For the text-containing cell, return its midpoint in (x, y) coordinate format. 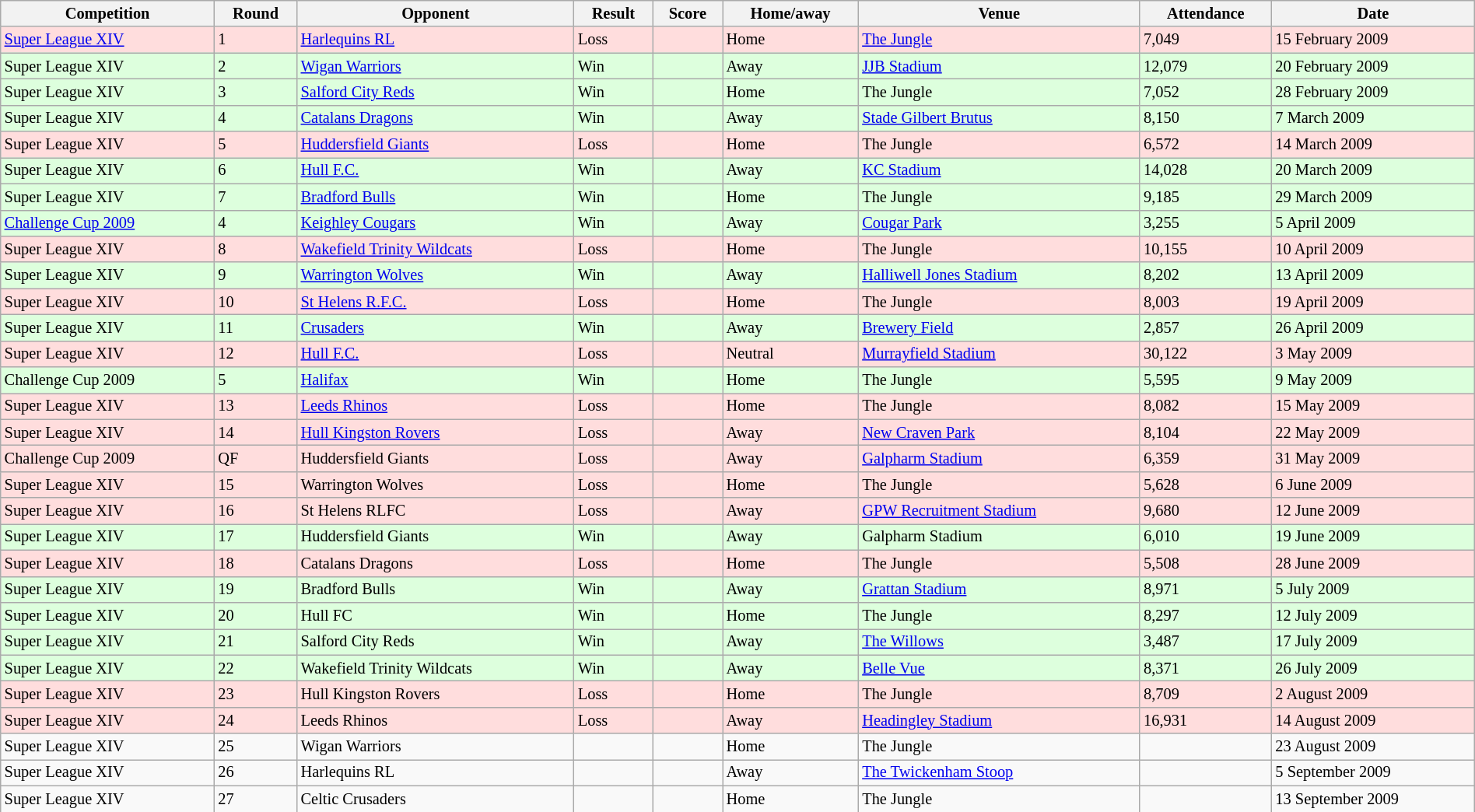
The Twickenham Stoop (999, 772)
9,680 (1206, 511)
2 August 2009 (1374, 694)
Attendance (1206, 13)
28 June 2009 (1374, 563)
3 May 2009 (1374, 354)
26 July 2009 (1374, 668)
1 (255, 40)
22 (255, 668)
28 February 2009 (1374, 92)
The Willows (999, 642)
7,052 (1206, 92)
14,028 (1206, 170)
31 May 2009 (1374, 458)
26 April 2009 (1374, 327)
14 (255, 432)
15 (255, 485)
2 (255, 66)
Keighley Cougars (436, 223)
29 March 2009 (1374, 197)
8,003 (1206, 302)
22 May 2009 (1374, 432)
24 (255, 720)
Brewery Field (999, 327)
13 April 2009 (1374, 275)
16,931 (1206, 720)
19 (255, 590)
8,104 (1206, 432)
St Helens R.F.C. (436, 302)
Cougar Park (999, 223)
2,857 (1206, 327)
8 (255, 249)
27 (255, 799)
GPW Recruitment Stadium (999, 511)
6,572 (1206, 145)
12,079 (1206, 66)
8,971 (1206, 590)
13 September 2009 (1374, 799)
QF (255, 458)
Venue (999, 13)
3,255 (1206, 223)
8,709 (1206, 694)
5,628 (1206, 485)
15 May 2009 (1374, 406)
18 (255, 563)
23 (255, 694)
Crusaders (436, 327)
St Helens RLFC (436, 511)
17 July 2009 (1374, 642)
12 (255, 354)
8,150 (1206, 118)
Murrayfield Stadium (999, 354)
Halliwell Jones Stadium (999, 275)
5 April 2009 (1374, 223)
7 (255, 197)
19 April 2009 (1374, 302)
8,082 (1206, 406)
19 June 2009 (1374, 537)
Hull FC (436, 615)
5 July 2009 (1374, 590)
5 September 2009 (1374, 772)
7,049 (1206, 40)
Round (255, 13)
JJB Stadium (999, 66)
14 August 2009 (1374, 720)
Score (688, 13)
KC Stadium (999, 170)
5,595 (1206, 380)
20 March 2009 (1374, 170)
Opponent (436, 13)
10 April 2009 (1374, 249)
6,359 (1206, 458)
5,508 (1206, 563)
Grattan Stadium (999, 590)
Date (1374, 13)
8,371 (1206, 668)
Celtic Crusaders (436, 799)
30,122 (1206, 354)
20 February 2009 (1374, 66)
Belle Vue (999, 668)
14 March 2009 (1374, 145)
10,155 (1206, 249)
15 February 2009 (1374, 40)
Result (613, 13)
26 (255, 772)
3 (255, 92)
12 June 2009 (1374, 511)
Stade Gilbert Brutus (999, 118)
23 August 2009 (1374, 747)
Competition (107, 13)
9 (255, 275)
Headingley Stadium (999, 720)
6 June 2009 (1374, 485)
3,487 (1206, 642)
8,202 (1206, 275)
Halifax (436, 380)
Home/away (790, 13)
12 July 2009 (1374, 615)
7 March 2009 (1374, 118)
Neutral (790, 354)
25 (255, 747)
21 (255, 642)
11 (255, 327)
9,185 (1206, 197)
10 (255, 302)
13 (255, 406)
New Craven Park (999, 432)
6,010 (1206, 537)
8,297 (1206, 615)
20 (255, 615)
9 May 2009 (1374, 380)
16 (255, 511)
6 (255, 170)
17 (255, 537)
